Locate the cell with the specified text and output its (X, Y) center coordinate. 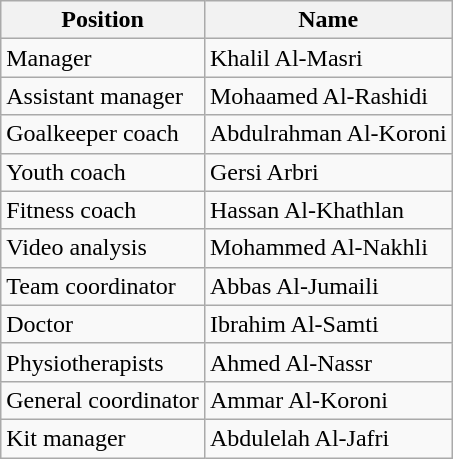
Abbas Al-Jumaili (328, 286)
Youth coach (103, 172)
Hassan Al-Khathlan (328, 210)
General coordinator (103, 400)
Ibrahim Al-Samti (328, 324)
Ahmed Al-Nassr (328, 362)
Position (103, 20)
Assistant manager (103, 96)
Abdulelah Al-Jafri (328, 438)
Gersi Arbri (328, 172)
Kit manager (103, 438)
Ammar Al-Koroni (328, 400)
Doctor (103, 324)
Team coordinator (103, 286)
Mohaamed Al-Rashidi (328, 96)
Manager (103, 58)
Goalkeeper coach (103, 134)
Video analysis (103, 248)
Abdulrahman Al-Koroni (328, 134)
Physiotherapists (103, 362)
Mohammed Al-Nakhli (328, 248)
Khalil Al-Masri (328, 58)
Name (328, 20)
Fitness coach (103, 210)
